From the cell containing the given text, extract its center point as (x, y) coordinate. 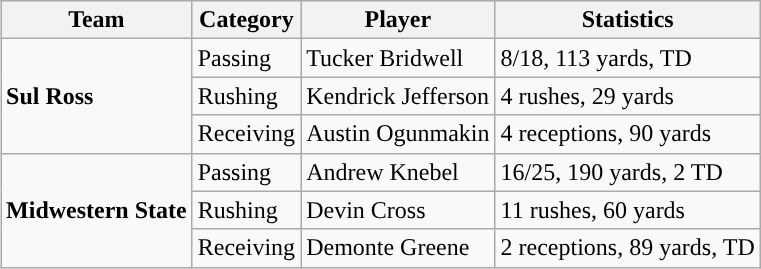
2 receptions, 89 yards, TD (628, 248)
Sul Ross (97, 96)
16/25, 190 yards, 2 TD (628, 172)
4 rushes, 29 yards (628, 96)
Austin Ogunmakin (398, 134)
Team (97, 20)
Midwestern State (97, 210)
Tucker Bridwell (398, 58)
Kendrick Jefferson (398, 96)
Devin Cross (398, 210)
Category (246, 20)
8/18, 113 yards, TD (628, 58)
Player (398, 20)
11 rushes, 60 yards (628, 210)
Demonte Greene (398, 248)
4 receptions, 90 yards (628, 134)
Andrew Knebel (398, 172)
Statistics (628, 20)
